Return (X, Y) of the center of cell containing provided text 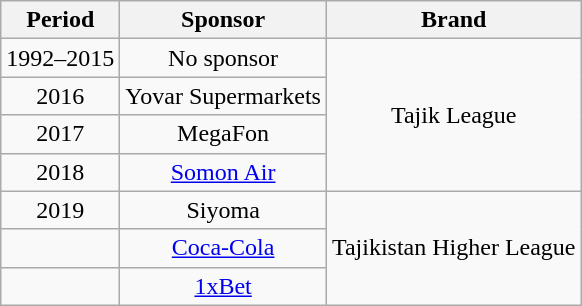
Period (60, 20)
2017 (60, 134)
Brand (454, 20)
2018 (60, 172)
Yovar Supermarkets (224, 96)
Somon Air (224, 172)
2019 (60, 210)
Tajik League (454, 115)
Tajikistan Higher League (454, 248)
2016 (60, 96)
1xBet (224, 286)
1992–2015 (60, 58)
MegaFon (224, 134)
No sponsor (224, 58)
Siyoma (224, 210)
Sponsor (224, 20)
Coca-Cola (224, 248)
